Determine the (x, y) coordinate at the center of the cell enclosing the given text.  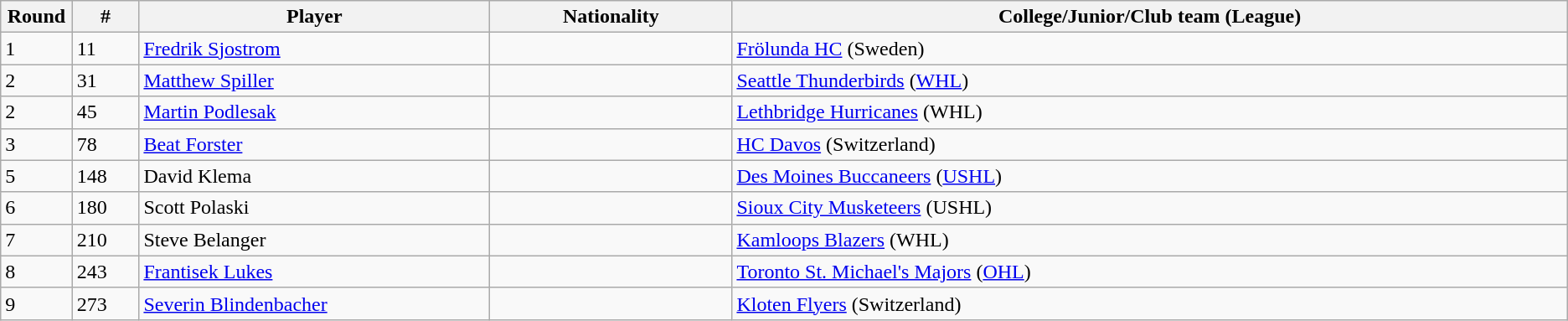
Frölunda HC (Sweden) (1149, 49)
148 (106, 176)
Nationality (611, 17)
HC Davos (Switzerland) (1149, 144)
31 (106, 80)
College/Junior/Club team (League) (1149, 17)
45 (106, 112)
6 (37, 208)
243 (106, 272)
Matthew Spiller (315, 80)
5 (37, 176)
Lethbridge Hurricanes (WHL) (1149, 112)
210 (106, 240)
Toronto St. Michael's Majors (OHL) (1149, 272)
Player (315, 17)
11 (106, 49)
# (106, 17)
3 (37, 144)
Kamloops Blazers (WHL) (1149, 240)
Seattle Thunderbirds (WHL) (1149, 80)
Martin Podlesak (315, 112)
Frantisek Lukes (315, 272)
7 (37, 240)
180 (106, 208)
Round (37, 17)
8 (37, 272)
9 (37, 303)
78 (106, 144)
1 (37, 49)
Kloten Flyers (Switzerland) (1149, 303)
Sioux City Musketeers (USHL) (1149, 208)
Steve Belanger (315, 240)
David Klema (315, 176)
Beat Forster (315, 144)
Des Moines Buccaneers (USHL) (1149, 176)
273 (106, 303)
Fredrik Sjostrom (315, 49)
Severin Blindenbacher (315, 303)
Scott Polaski (315, 208)
